Provide the [x, y] coordinate of the cell's center where the given text is located.  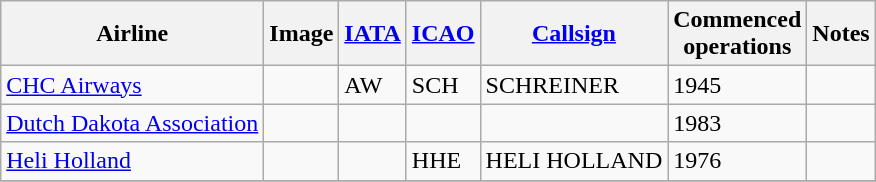
Airline [132, 34]
1983 [738, 123]
SCHREINER [574, 85]
HELI HOLLAND [574, 161]
Callsign [574, 34]
1945 [738, 85]
Notes [841, 34]
AW [373, 85]
Image [302, 34]
CHC Airways [132, 85]
Heli Holland [132, 161]
Commencedoperations [738, 34]
1976 [738, 161]
ICAO [443, 34]
HHE [443, 161]
IATA [373, 34]
SCH [443, 85]
Dutch Dakota Association [132, 123]
